Determine the [x, y] coordinate at the center of the cell enclosing the given text.  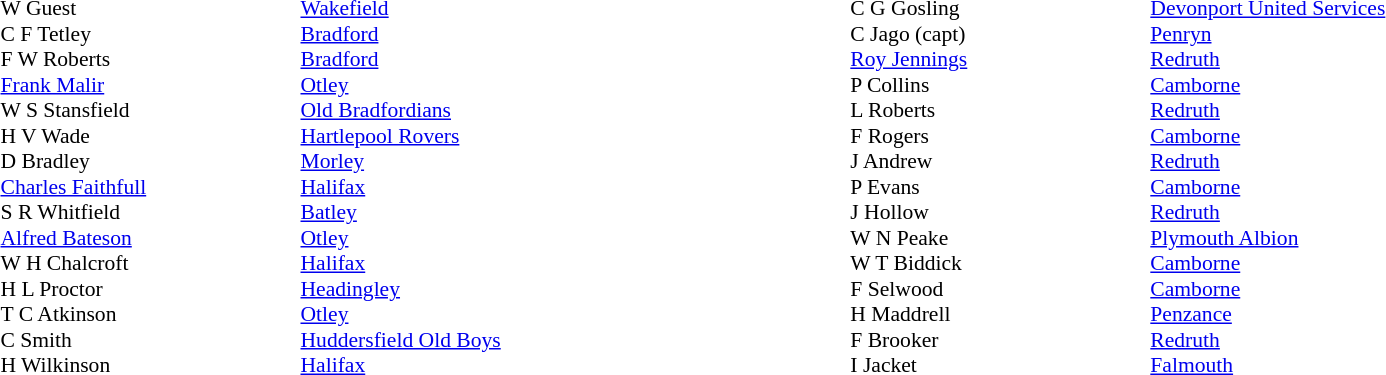
C Smith [150, 340]
C Jago (capt) [1000, 34]
F Rogers [1000, 136]
F Brooker [1000, 340]
W T Biddick [1000, 263]
D Bradley [150, 161]
S R Whitfield [150, 213]
Batley [400, 213]
F Selwood [1000, 289]
L Roberts [1000, 111]
H L Proctor [150, 289]
W N Peake [1000, 238]
T C Atkinson [150, 315]
J Andrew [1000, 161]
H V Wade [150, 136]
Morley [400, 161]
Roy Jennings [1000, 59]
Old Bradfordians [400, 111]
Penzance [1268, 315]
W H Chalcroft [150, 263]
J Hollow [1000, 213]
F W Roberts [150, 59]
Penryn [1268, 34]
W S Stansfield [150, 111]
P Evans [1000, 187]
Charles Faithfull [150, 187]
Alfred Bateson [150, 238]
Hartlepool Rovers [400, 136]
P Collins [1000, 85]
Plymouth Albion [1268, 238]
Headingley [400, 289]
Huddersfield Old Boys [400, 340]
Frank Malir [150, 85]
C F Tetley [150, 34]
H Maddrell [1000, 315]
